For the text-containing cell, return its midpoint in [X, Y] coordinate format. 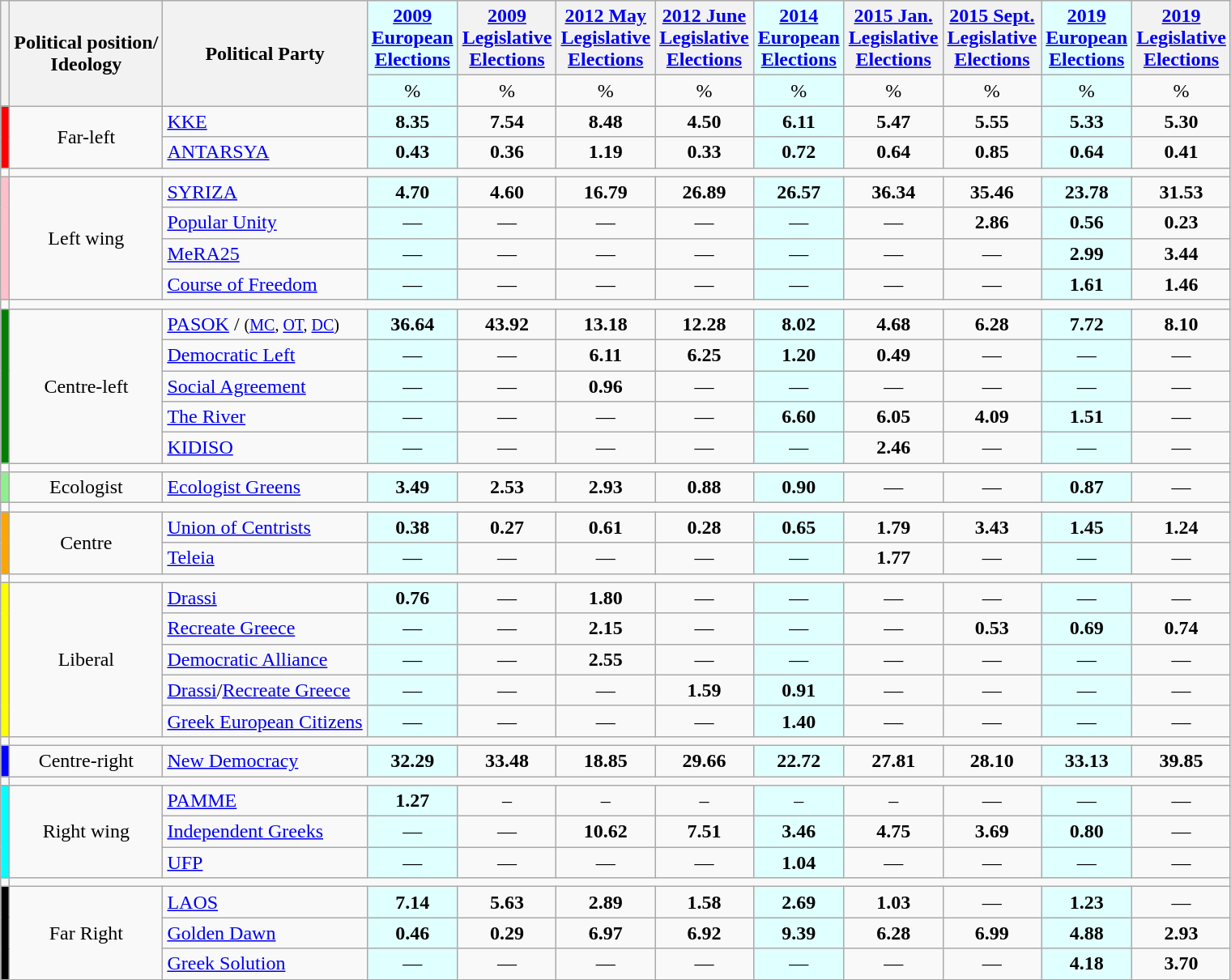
Social Agreement [265, 386]
Golden Dawn [265, 933]
23.78 [1087, 192]
2.99 [1087, 254]
5.55 [992, 121]
1.45 [1087, 527]
0.69 [1087, 628]
LAOS [265, 902]
1.27 [412, 801]
7.51 [705, 832]
2009 European Elections [412, 38]
13.18 [606, 324]
Recreate Greece [265, 628]
4.68 [893, 324]
6.60 [799, 417]
10.62 [606, 832]
0.85 [992, 152]
Drassi/Recreate Greece [265, 690]
2009 Legislative Elections [507, 38]
5.63 [507, 902]
Popular Unity [265, 223]
1.59 [705, 690]
8.48 [606, 121]
12.28 [705, 324]
0.76 [412, 598]
2.89 [606, 902]
Far-left [86, 137]
3.69 [992, 832]
0.72 [799, 152]
6.92 [705, 933]
0.61 [606, 527]
7.72 [1087, 324]
0.28 [705, 527]
0.49 [893, 355]
28.10 [992, 761]
22.72 [799, 761]
3.43 [992, 527]
4.09 [992, 417]
0.96 [606, 386]
5.33 [1087, 121]
18.85 [606, 761]
36.64 [412, 324]
Political position/Ideology [86, 53]
2.15 [606, 628]
Greek Solution [265, 964]
1.80 [606, 598]
0.65 [799, 527]
31.53 [1182, 192]
2.46 [893, 448]
Centre-left [86, 386]
2019 Legislative Elections [1182, 38]
2015 Sept. Legislative Elections [992, 38]
3.46 [799, 832]
UFP [265, 863]
1.24 [1182, 527]
Political Party [265, 53]
0.53 [992, 628]
Far Right [86, 933]
9.39 [799, 933]
16.79 [606, 192]
Centre [86, 543]
1.04 [799, 863]
Democratic Left [265, 355]
4.18 [1087, 964]
1.58 [705, 902]
1.23 [1087, 902]
Left wing [86, 238]
3.49 [412, 488]
26.57 [799, 192]
0.36 [507, 152]
1.79 [893, 527]
5.30 [1182, 121]
0.23 [1182, 223]
27.81 [893, 761]
1.51 [1087, 417]
0.41 [1182, 152]
PASOK / (MC, OT, DC) [265, 324]
1.03 [893, 902]
0.46 [412, 933]
SYRIZA [265, 192]
0.80 [1087, 832]
KIDISO [265, 448]
Centre-right [86, 761]
0.29 [507, 933]
Ecologist Greens [265, 488]
KKE [265, 121]
39.85 [1182, 761]
8.10 [1182, 324]
0.87 [1087, 488]
35.46 [992, 192]
Course of Freedom [265, 284]
Right wing [86, 832]
3.44 [1182, 254]
Drassi [265, 598]
0.91 [799, 690]
0.56 [1087, 223]
4.70 [412, 192]
0.88 [705, 488]
29.66 [705, 761]
Ecologist [86, 488]
0.74 [1182, 628]
26.89 [705, 192]
1.61 [1087, 284]
1.46 [1182, 284]
MeRA25 [265, 254]
2.86 [992, 223]
1.40 [799, 721]
1.19 [606, 152]
6.25 [705, 355]
Liberal [86, 659]
3.70 [1182, 964]
6.99 [992, 933]
4.60 [507, 192]
6.05 [893, 417]
2.53 [507, 488]
32.29 [412, 761]
4.75 [893, 832]
Independent Greeks [265, 832]
ANTARSYA [265, 152]
33.13 [1087, 761]
The River [265, 417]
4.88 [1087, 933]
0.27 [507, 527]
2015 Jan. Legislative Elections [893, 38]
43.92 [507, 324]
Democratic Alliance [265, 659]
Teleia [265, 558]
6.97 [606, 933]
7.54 [507, 121]
1.20 [799, 355]
PAMME [265, 801]
2012 June Legislative Elections [705, 38]
2012 May Legislative Elections [606, 38]
4.50 [705, 121]
8.35 [412, 121]
36.34 [893, 192]
7.14 [412, 902]
2014 European Elections [799, 38]
0.38 [412, 527]
Union of Centrists [265, 527]
2.55 [606, 659]
0.43 [412, 152]
0.90 [799, 488]
5.47 [893, 121]
Greek European Citizens [265, 721]
33.48 [507, 761]
2019 European Elections [1087, 38]
2.69 [799, 902]
8.02 [799, 324]
0.33 [705, 152]
New Democracy [265, 761]
1.77 [893, 558]
